Search for the cell housing the specified text and yield its (X, Y) center coordinate. 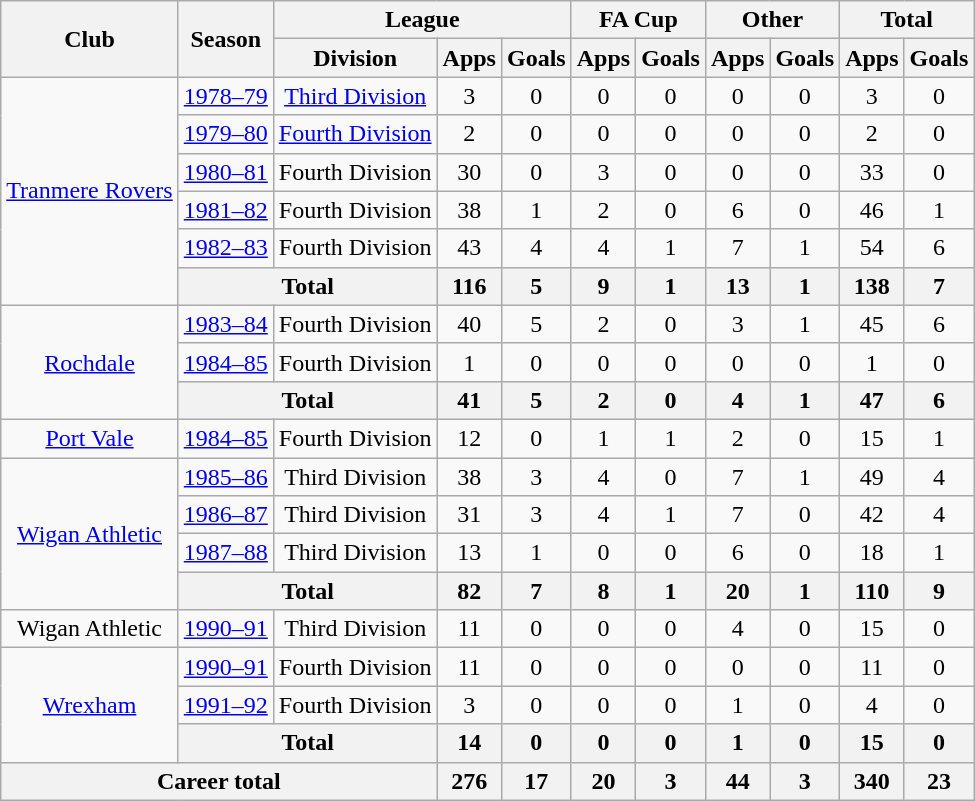
1985–86 (226, 477)
Division (355, 58)
45 (872, 324)
Other (772, 20)
1979–80 (226, 134)
23 (939, 781)
14 (469, 743)
46 (872, 210)
18 (872, 553)
82 (469, 591)
Career total (219, 781)
1983–84 (226, 324)
Season (226, 39)
Port Vale (90, 438)
1978–79 (226, 96)
Wrexham (90, 705)
41 (469, 400)
31 (469, 515)
Tranmere Rovers (90, 191)
47 (872, 400)
1987–88 (226, 553)
12 (469, 438)
43 (469, 248)
1991–92 (226, 705)
1982–83 (226, 248)
49 (872, 477)
Club (90, 39)
116 (469, 286)
54 (872, 248)
44 (737, 781)
30 (469, 172)
1980–81 (226, 172)
FA Cup (638, 20)
League (422, 20)
17 (536, 781)
138 (872, 286)
110 (872, 591)
33 (872, 172)
42 (872, 515)
1986–87 (226, 515)
1981–82 (226, 210)
8 (603, 591)
276 (469, 781)
340 (872, 781)
40 (469, 324)
Rochdale (90, 362)
